Return the (x, y) coordinate for the center point of the cell that contains the specified text.  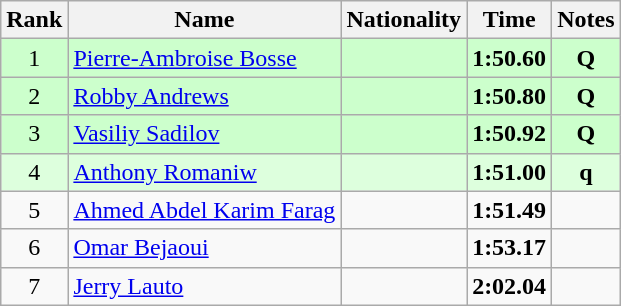
Omar Bejaoui (204, 248)
5 (34, 210)
Rank (34, 20)
3 (34, 134)
Time (510, 20)
6 (34, 248)
1:51.00 (510, 172)
q (586, 172)
Notes (586, 20)
Anthony Romaniw (204, 172)
Pierre-Ambroise Bosse (204, 58)
1:51.49 (510, 210)
2 (34, 96)
1:50.60 (510, 58)
Nationality (404, 20)
1 (34, 58)
7 (34, 286)
1:50.80 (510, 96)
Robby Andrews (204, 96)
Name (204, 20)
1:53.17 (510, 248)
Jerry Lauto (204, 286)
2:02.04 (510, 286)
Vasiliy Sadilov (204, 134)
Ahmed Abdel Karim Farag (204, 210)
1:50.92 (510, 134)
4 (34, 172)
